Detect which cell encompasses the target text, then output its (X, Y) center coordinate. 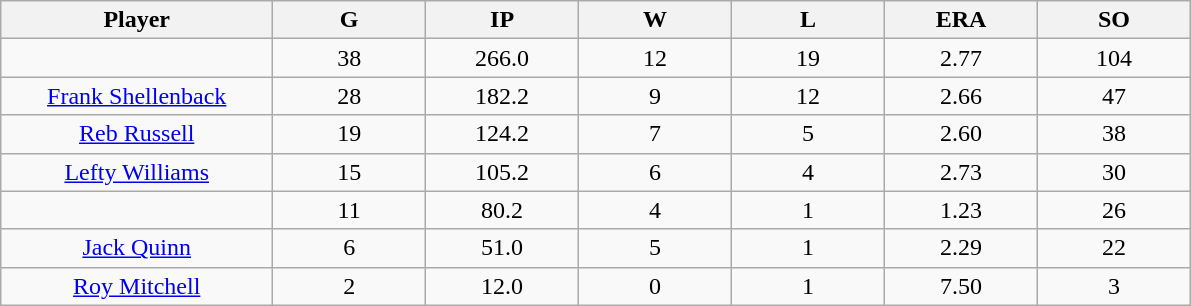
2.29 (960, 248)
47 (1114, 96)
2.66 (960, 96)
182.2 (502, 96)
Lefty Williams (137, 172)
1.23 (960, 210)
Jack Quinn (137, 248)
9 (656, 96)
L (808, 20)
0 (656, 286)
Roy Mitchell (137, 286)
104 (1114, 58)
22 (1114, 248)
2.73 (960, 172)
266.0 (502, 58)
2 (350, 286)
SO (1114, 20)
7.50 (960, 286)
Frank Shellenback (137, 96)
2.60 (960, 134)
2.77 (960, 58)
30 (1114, 172)
G (350, 20)
15 (350, 172)
ERA (960, 20)
28 (350, 96)
Reb Russell (137, 134)
11 (350, 210)
12.0 (502, 286)
26 (1114, 210)
80.2 (502, 210)
7 (656, 134)
51.0 (502, 248)
IP (502, 20)
W (656, 20)
Player (137, 20)
3 (1114, 286)
124.2 (502, 134)
105.2 (502, 172)
